Return [x, y] of the center of cell containing provided text 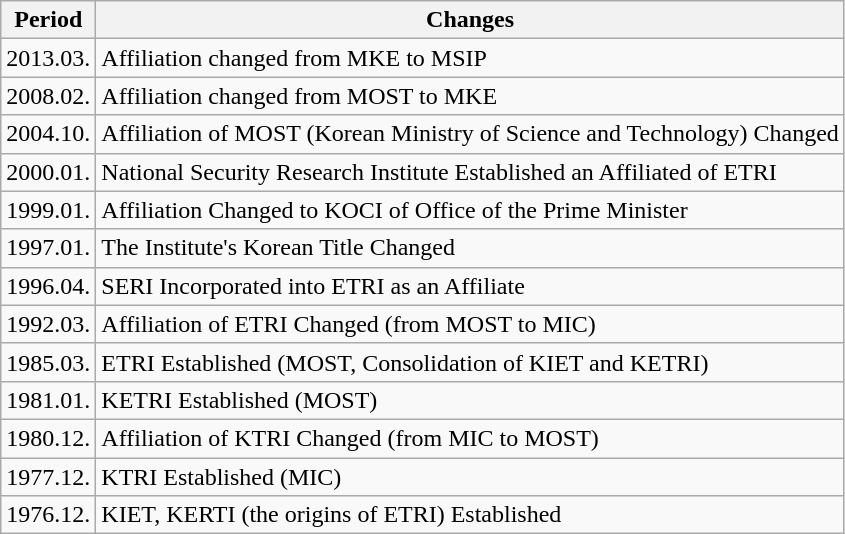
1985.03. [48, 362]
1977.12. [48, 477]
1976.12. [48, 515]
The Institute's Korean Title Changed [470, 248]
1999.01. [48, 210]
Affiliation changed from MKE to MSIP [470, 58]
2008.02. [48, 96]
1981.01. [48, 400]
2004.10. [48, 134]
KETRI Established (MOST) [470, 400]
1997.01. [48, 248]
1980.12. [48, 438]
KIET, KERTI (the origins of ETRI) Established [470, 515]
KTRI Established (MIC) [470, 477]
SERI Incorporated into ETRI as an Affiliate [470, 286]
2013.03. [48, 58]
1996.04. [48, 286]
Changes [470, 20]
1992.03. [48, 324]
National Security Research Institute Established an Affiliated of ETRI [470, 172]
Period [48, 20]
Affiliation of ETRI Changed (from MOST to MIC) [470, 324]
2000.01. [48, 172]
Affiliation changed from MOST to MKE [470, 96]
Affiliation of MOST (Korean Ministry of Science and Technology) Changed [470, 134]
ETRI Established (MOST, Consolidation of KIET and KETRI) [470, 362]
Affiliation of KTRI Changed (from MIC to MOST) [470, 438]
Affiliation Changed to KOCI of Office of the Prime Minister [470, 210]
